For the text-containing cell, return its midpoint in [X, Y] coordinate format. 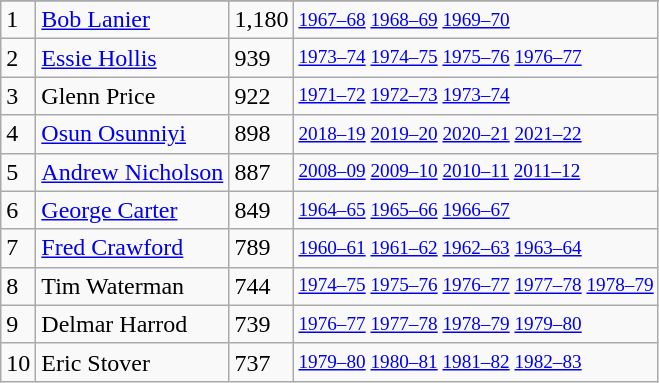
789 [262, 248]
7 [18, 248]
737 [262, 362]
1 [18, 20]
3 [18, 96]
2008–09 2009–10 2010–11 2011–12 [476, 172]
1967–68 1968–69 1969–70 [476, 20]
8 [18, 286]
1979–80 1980–81 1981–82 1982–83 [476, 362]
887 [262, 172]
1,180 [262, 20]
2018–19 2019–20 2020–21 2021–22 [476, 134]
George Carter [132, 210]
744 [262, 286]
2 [18, 58]
739 [262, 324]
Osun Osunniyi [132, 134]
Essie Hollis [132, 58]
1973–74 1974–75 1975–76 1976–77 [476, 58]
Glenn Price [132, 96]
1960–61 1961–62 1962–63 1963–64 [476, 248]
898 [262, 134]
5 [18, 172]
9 [18, 324]
Eric Stover [132, 362]
939 [262, 58]
1974–75 1975–76 1976–77 1977–78 1978–79 [476, 286]
849 [262, 210]
Tim Waterman [132, 286]
Fred Crawford [132, 248]
6 [18, 210]
1976–77 1977–78 1978–79 1979–80 [476, 324]
4 [18, 134]
1971–72 1972–73 1973–74 [476, 96]
Bob Lanier [132, 20]
Andrew Nicholson [132, 172]
10 [18, 362]
1964–65 1965–66 1966–67 [476, 210]
Delmar Harrod [132, 324]
922 [262, 96]
